Output the (x, y) coordinate of the center of the cell containing the given text.  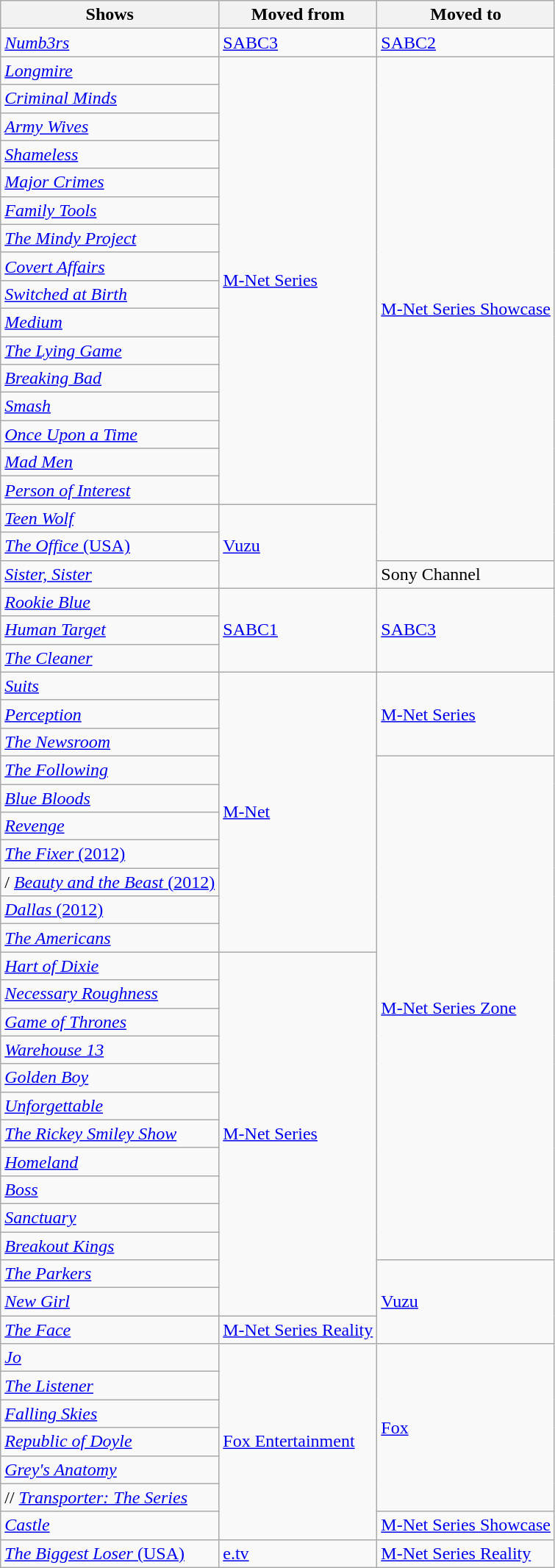
Golden Boy (110, 1078)
Smash (110, 407)
Perception (110, 714)
The Face (110, 1330)
Medium (110, 322)
Shows (110, 15)
Numb3rs (110, 43)
M-Net Series Zone (466, 1007)
// Transporter: The Series (110, 1497)
The Cleaner (110, 658)
SABC2 (466, 43)
Castle (110, 1525)
M-Net (298, 812)
Jo (110, 1358)
Falling Skies (110, 1414)
Necessary Roughness (110, 994)
Suits (110, 686)
Homeland (110, 1161)
Moved from (298, 15)
Army Wives (110, 126)
Sanctuary (110, 1217)
New Girl (110, 1302)
Breakout Kings (110, 1246)
Revenge (110, 826)
Fox (466, 1428)
Blue Bloods (110, 798)
Sony Channel (466, 574)
Human Target (110, 630)
The Fixer (2012) (110, 854)
Unforgettable (110, 1106)
The Rickey Smiley Show (110, 1134)
Teen Wolf (110, 518)
Family Tools (110, 210)
Rookie Blue (110, 602)
Fox Entertainment (298, 1442)
Game of Thrones (110, 1022)
Once Upon a Time (110, 434)
Criminal Minds (110, 99)
e.tv (298, 1553)
The Listener (110, 1386)
Hart of Dixie (110, 966)
The Lying Game (110, 351)
Mad Men (110, 462)
The Office (USA) (110, 546)
Sister, Sister (110, 574)
Person of Interest (110, 490)
/ Beauty and the Beast (2012) (110, 882)
The Biggest Loser (USA) (110, 1553)
Longmire (110, 71)
The Newsroom (110, 742)
Boss (110, 1189)
Breaking Bad (110, 379)
SABC1 (298, 630)
Covert Affairs (110, 266)
Warehouse 13 (110, 1050)
Shameless (110, 154)
Switched at Birth (110, 294)
The Following (110, 770)
Grey's Anatomy (110, 1469)
The Mindy Project (110, 238)
Dallas (2012) (110, 910)
The Americans (110, 938)
Moved to (466, 15)
Major Crimes (110, 182)
Republic of Doyle (110, 1442)
The Parkers (110, 1274)
